Return the [X, Y] coordinate for the center point of the cell that contains the specified text.  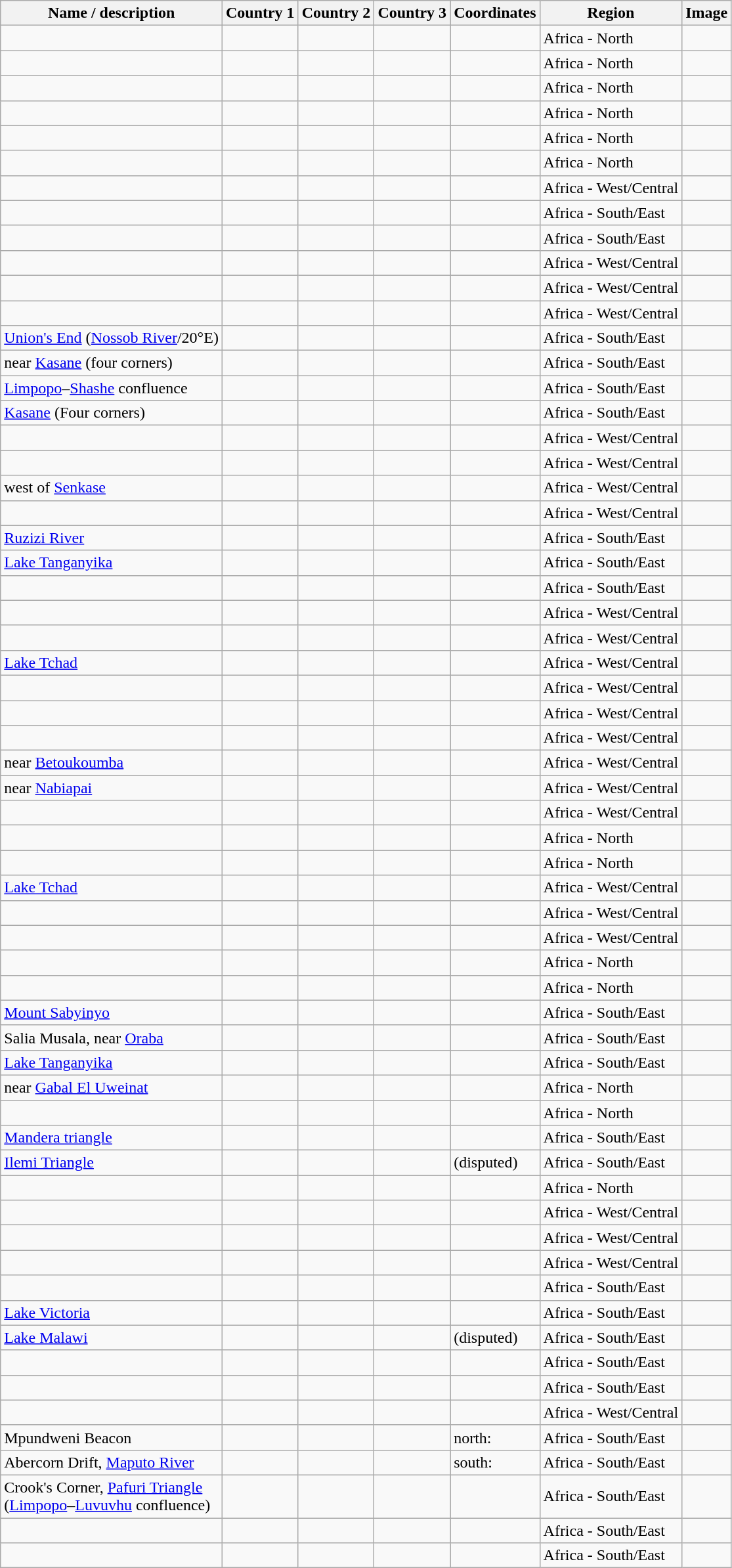
Mount Sabyinyo [112, 1013]
near Kasane (four corners) [112, 363]
Abercorn Drift, Maputo River [112, 1462]
near Gabal El Uweinat [112, 1087]
north: [495, 1437]
Lake Malawi [112, 1338]
Country 3 [412, 13]
Salia Musala, near Oraba [112, 1037]
Ilemi Triangle [112, 1163]
Lake Victoria [112, 1313]
Image [706, 13]
near Betoukoumba [112, 763]
near Nabiapai [112, 788]
Coordinates [495, 13]
Region [611, 13]
Mandera triangle [112, 1138]
Ruzizi River [112, 538]
Union's End (Nossob River/20°E) [112, 338]
west of Senkase [112, 488]
Mpundweni Beacon [112, 1437]
Name / description [112, 13]
Country 2 [336, 13]
Limpopo–Shashe confluence [112, 388]
Crook's Corner, Pafuri Triangle(Limpopo–Luvuvhu confluence) [112, 1496]
Country 1 [260, 13]
Kasane (Four corners) [112, 413]
south: [495, 1462]
